Determine the (x, y) coordinate at the center of the cell enclosing the given text.  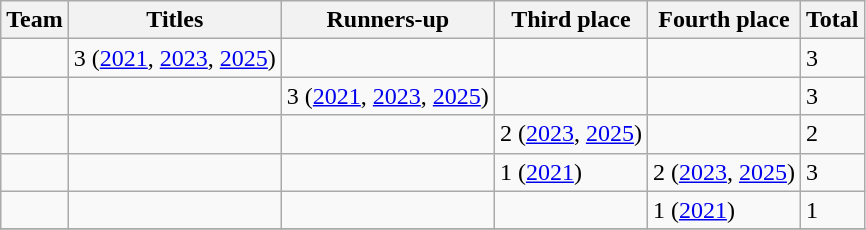
Fourth place (724, 20)
Runners-up (388, 20)
Third place (570, 20)
Team (35, 20)
1 (832, 210)
2 (832, 134)
Total (832, 20)
Titles (174, 20)
